Provide the [x, y] coordinate of the cell's center where the given text is located.  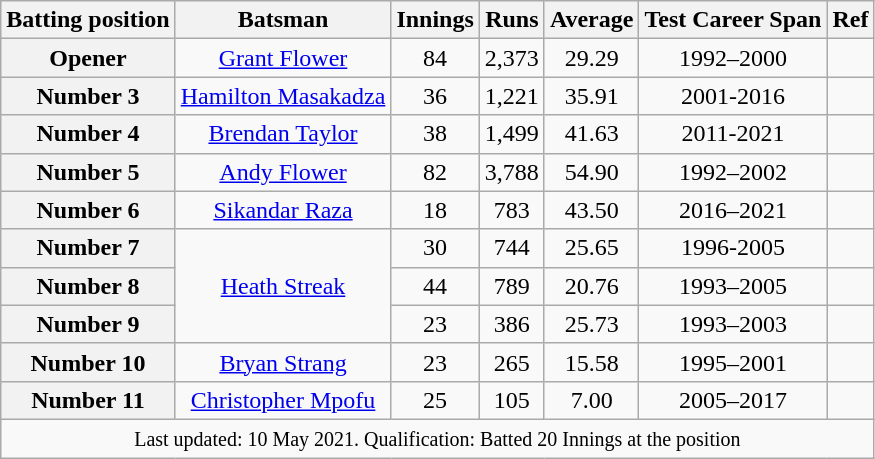
Number 7 [88, 248]
Batting position [88, 20]
Batsman [283, 20]
2005–2017 [733, 400]
Ref [850, 20]
43.50 [592, 210]
41.63 [592, 134]
Heath Streak [283, 286]
1992–2002 [733, 172]
Test Career Span [733, 20]
Number 10 [88, 362]
Number 11 [88, 400]
789 [512, 286]
29.29 [592, 58]
3,788 [512, 172]
Number 6 [88, 210]
15.58 [592, 362]
Runs [512, 20]
25.65 [592, 248]
18 [435, 210]
54.90 [592, 172]
Number 8 [88, 286]
Brendan Taylor [283, 134]
44 [435, 286]
Innings [435, 20]
2016–2021 [733, 210]
1,221 [512, 96]
38 [435, 134]
2001-2016 [733, 96]
1996-2005 [733, 248]
1,499 [512, 134]
783 [512, 210]
2011-2021 [733, 134]
Opener [88, 58]
82 [435, 172]
Sikandar Raza [283, 210]
1993–2005 [733, 286]
Andy Flower [283, 172]
Grant Flower [283, 58]
7.00 [592, 400]
Average [592, 20]
25 [435, 400]
Number 4 [88, 134]
Number 9 [88, 324]
2,373 [512, 58]
1992–2000 [733, 58]
Christopher Mpofu [283, 400]
Number 5 [88, 172]
84 [435, 58]
Hamilton Masakadza [283, 96]
265 [512, 362]
1993–2003 [733, 324]
386 [512, 324]
25.73 [592, 324]
744 [512, 248]
Bryan Strang [283, 362]
35.91 [592, 96]
1995–2001 [733, 362]
Number 3 [88, 96]
105 [512, 400]
Last updated: 10 May 2021. Qualification: Batted 20 Innings at the position [438, 438]
20.76 [592, 286]
30 [435, 248]
36 [435, 96]
